Determine the (X, Y) coordinate at the center of the cell enclosing the given text.  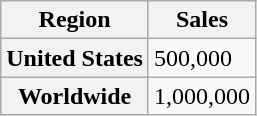
Region (75, 20)
Sales (202, 20)
500,000 (202, 58)
Worldwide (75, 96)
1,000,000 (202, 96)
United States (75, 58)
